From the cell containing the given text, extract its center point as (x, y) coordinate. 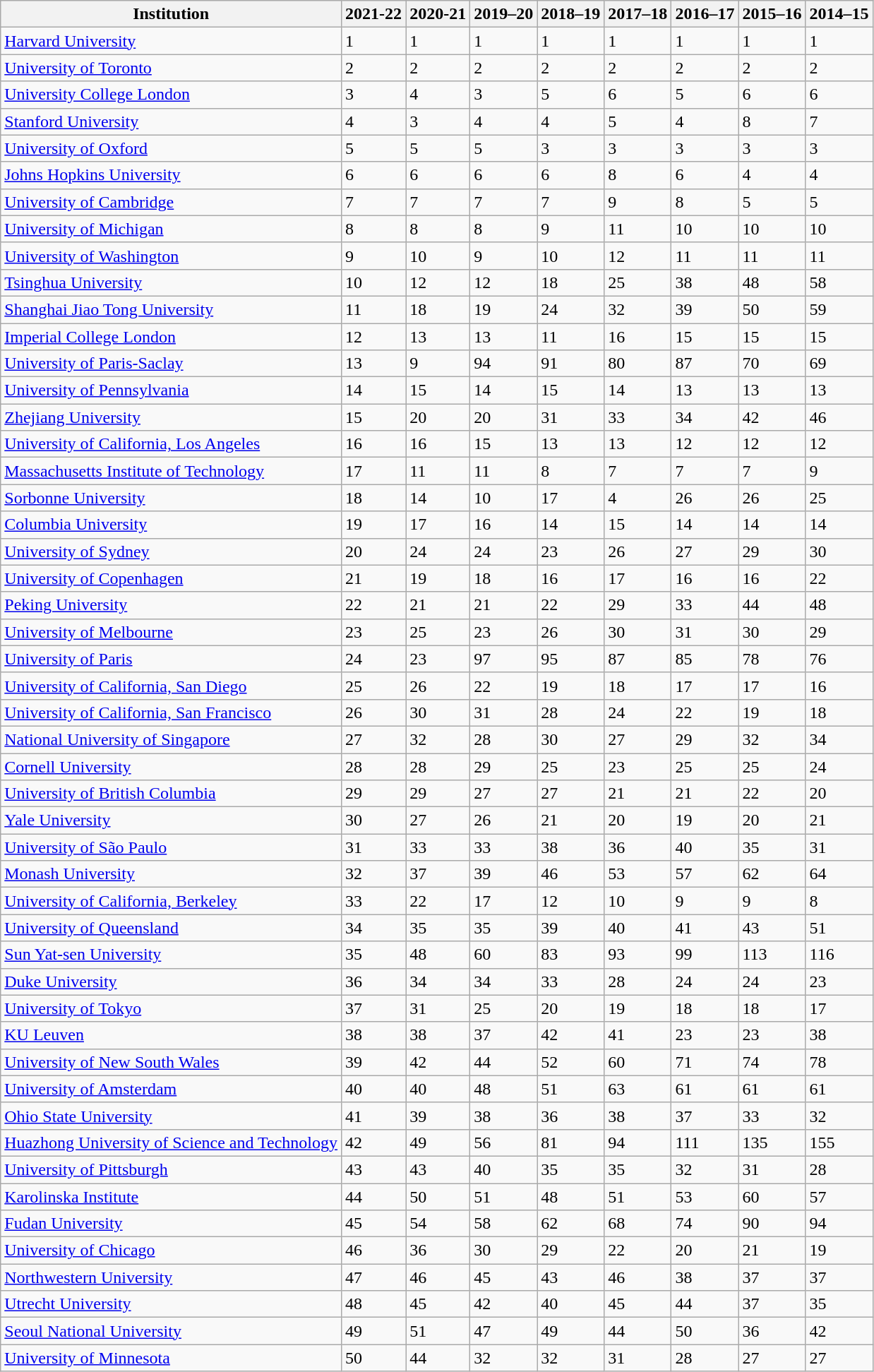
80 (638, 364)
University of Tokyo (171, 1008)
Monash University (171, 874)
59 (839, 309)
76 (839, 659)
99 (705, 955)
Sun Yat-sen University (171, 955)
Ohio State University (171, 1116)
68 (638, 1224)
64 (839, 874)
University of British Columbia (171, 794)
Zhejiang University (171, 417)
Karolinska Institute (171, 1197)
Cornell University (171, 766)
2016–17 (705, 14)
155 (839, 1143)
95 (570, 659)
93 (638, 955)
2019–20 (504, 14)
Harvard University (171, 41)
University of Copenhagen (171, 578)
University of Cambridge (171, 202)
University of Toronto (171, 68)
111 (705, 1143)
81 (570, 1143)
University of Minnesota (171, 1358)
2017–18 (638, 14)
135 (772, 1143)
University of Queensland (171, 928)
Imperial College London (171, 337)
52 (570, 1062)
71 (705, 1062)
70 (772, 364)
University of São Paulo (171, 847)
2020-21 (438, 14)
University of Paris-Saclay (171, 364)
University of Amsterdam (171, 1089)
University of Sydney (171, 551)
2021-22 (374, 14)
Tsinghua University (171, 282)
Peking University (171, 605)
Utrecht University (171, 1304)
Shanghai Jiao Tong University (171, 309)
83 (570, 955)
69 (839, 364)
2015–16 (772, 14)
63 (638, 1089)
116 (839, 955)
Duke University (171, 982)
University of New South Wales (171, 1062)
Seoul National University (171, 1331)
Massachusetts Institute of Technology (171, 471)
University of Chicago (171, 1251)
University of Oxford (171, 148)
56 (504, 1143)
University of Paris (171, 659)
90 (772, 1224)
University of California, San Francisco (171, 712)
Northwestern University (171, 1277)
Sorbonne University (171, 498)
Huazhong University of Science and Technology (171, 1143)
University of Michigan (171, 229)
54 (438, 1224)
University of Melbourne (171, 632)
Columbia University (171, 525)
Johns Hopkins University (171, 175)
97 (504, 659)
Yale University (171, 821)
KU Leuven (171, 1035)
2018–19 (570, 14)
85 (705, 659)
University of Pittsburgh (171, 1169)
National University of Singapore (171, 739)
University of Washington (171, 256)
113 (772, 955)
Institution (171, 14)
University College London (171, 95)
University of Pennsylvania (171, 390)
91 (570, 364)
Stanford University (171, 121)
University of California, Los Angeles (171, 444)
University of California, Berkeley (171, 901)
Fudan University (171, 1224)
2014–15 (839, 14)
University of California, San Diego (171, 686)
